Pinpoint the cell where the given text exists, returning its (x, y) midpoint coordinate. 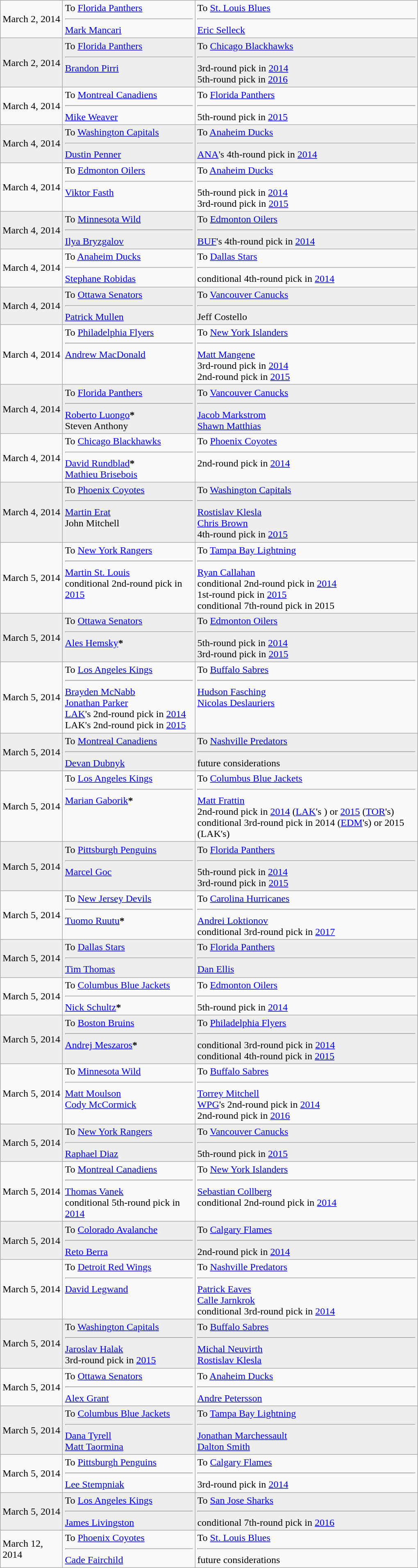
To Washington CapitalsDustin Penner (129, 144)
To Montreal CanadiensDevan Dubnyk (129, 752)
To Los Angeles KingsMarian Gaborik* (129, 807)
To Detroit Red WingsDavid Legwand (129, 1289)
To Florida PanthersRoberto Luongo*Steven Anthony (129, 409)
To Columbus Blue JacketsDana TyrellMatt Taormina (129, 1430)
To Vancouver Canucks5th-round pick in 2015 (307, 1143)
To Ottawa SenatorsAlex Grant (129, 1387)
To Philadelphia Flyersconditional 3rd-round pick in 2014conditional 4th-round pick in 2015 (307, 1040)
To New York IslandersSebastian Collbergconditional 2nd-round pick in 2014 (307, 1191)
To Columbus Blue JacketsNick Schultz* (129, 996)
March 12, 2014 (32, 1549)
To Washington CapitalsRostislav KleslaChris Brown 4th-round pick in 2015 (307, 512)
To Minnesota WildIlya Bryzgalov (129, 230)
To Montreal CanadiensThomas Vanekconditional 5th-round pick in 2014 (129, 1191)
To Edmonton OilersBUF's 4th-round pick in 2014 (307, 230)
To Ottawa SenatorsAles Hemsky* (129, 638)
To Boston BruinsAndrej Meszaros* (129, 1040)
To Anaheim Ducks5th-round pick in 20143rd-round pick in 2015 (307, 187)
To Montreal CanadiensMike Weaver (129, 106)
To Philadelphia FlyersAndrew MacDonald (129, 354)
To Florida PanthersBrandon Pirri (129, 62)
To Washington CapitalsJaroslav Halak3rd-round pick in 2015 (129, 1343)
To Buffalo SabresHudson FaschingNicolas Deslauriers (307, 697)
To Vancouver CanucksJeff Costello (307, 306)
To Buffalo SabresTorrey MitchellWPG's 2nd-round pick in 20142nd-round pick in 2016 (307, 1094)
To Chicago BlackhawksDavid Rundblad*Mathieu Brisebois (129, 458)
To Vancouver CanucksJacob MarkstromShawn Matthias (307, 409)
To Columbus Blue JacketsMatt Frattin2nd-round pick in 2014 (LAK's ) or 2015 (TOR's)conditional 3rd-round pick in 2014 (EDM's) or 2015 (LAK's) (307, 807)
To Phoenix CoyotesMartin EratJohn Mitchell (129, 512)
To Colorado AvalancheReto Berra (129, 1240)
To Anaheim DucksANA's 4th-round pick in 2014 (307, 144)
To Anaheim DucksAndre Petersson (307, 1387)
To Chicago Blackhawks 3rd-round pick in 20145th-round pick in 2016 (307, 62)
To New York RangersRaphael Diaz (129, 1143)
To Carolina HurricanesAndrei Loktionovconditional 3rd-round pick in 2017 (307, 915)
To St. Louis BluesEric Selleck (307, 19)
To Buffalo SabresMichal NeuvirthRostislav Klesla (307, 1343)
To Pittsburgh PenguinsLee Stempniak (129, 1474)
To Florida Panthers5th-round pick in 2015 (307, 106)
To Anaheim DucksStephane Robidas (129, 268)
To San Jose Sharksconditional 7th-round pick in 2016 (307, 1511)
To Edmonton Oilers5th-round pick in 2014 (307, 996)
To Calgary Flames3rd-round pick in 2014 (307, 1474)
To Phoenix CoyotesCade Fairchild (129, 1549)
To New York RangersMartin St. Louisconditional 2nd-round pick in 2015 (129, 578)
To Phoenix Coyotes2nd-round pick in 2014 (307, 458)
To Los Angeles KingsBrayden McNabbJonathan ParkerLAK's 2nd-round pick in 2014LAK's 2nd-round pick in 2015 (129, 697)
To St. Louis Bluesfuture considerations (307, 1549)
To New York IslandersMatt Mangene3rd-round pick in 20142nd-round pick in 2015 (307, 354)
To Los Angeles KingsJames Livingston (129, 1511)
To New Jersey DevilsTuomo Ruutu* (129, 915)
To Nashville PredatorsPatrick EavesCalle Jarnkrokconditional 3rd-round pick in 2014 (307, 1289)
To Edmonton OilersViktor Fasth (129, 187)
To Tampa Bay LightningJonathan MarchessaultDalton Smith (307, 1430)
To Ottawa SenatorsPatrick Mullen (129, 306)
To Calgary Flames2nd-round pick in 2014 (307, 1240)
To Nashville Predatorsfuture considerations (307, 752)
To Florida Panthers5th-round pick in 20143rd-round pick in 2015 (307, 866)
To Dallas Starsconditional 4th-round pick in 2014 (307, 268)
To Dallas StarsTim Thomas (129, 958)
To Florida PanthersDan Ellis (307, 958)
To Edmonton Oilers5th-round pick in 20143rd-round pick in 2015 (307, 638)
To Tampa Bay LightningRyan Callahanconditional 2nd-round pick in 20141st-round pick in 2015conditional 7th-round pick in 2015 (307, 578)
To Pittsburgh PenguinsMarcel Goc (129, 866)
To Minnesota WildMatt MoulsonCody McCormick (129, 1094)
To Florida PanthersMark Mancari (129, 19)
